Output the (x, y) coordinate of the center of the cell containing the given text.  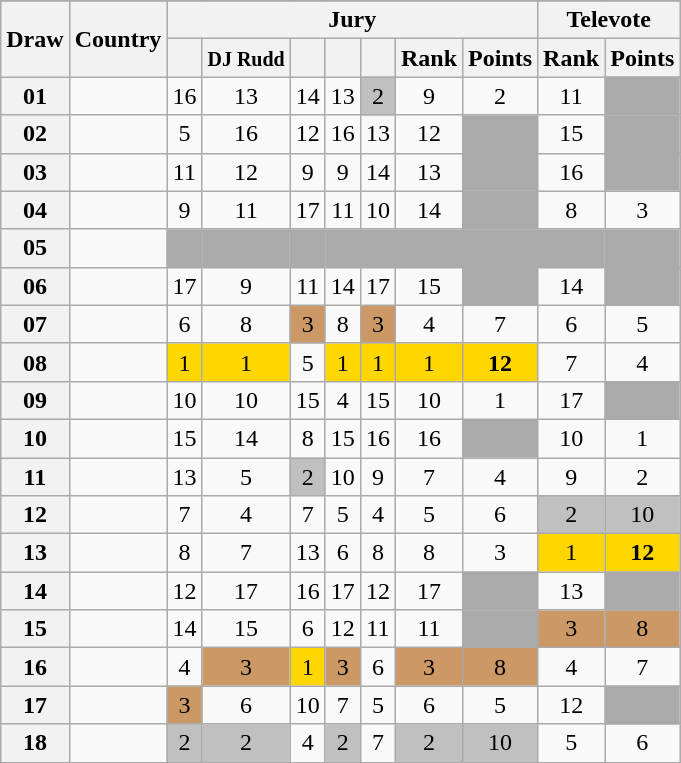
02 (35, 134)
07 (35, 324)
06 (35, 286)
05 (35, 248)
Draw (35, 39)
08 (35, 362)
18 (35, 743)
01 (35, 96)
DJ Rudd (246, 58)
Televote (609, 20)
Country (118, 39)
Jury (352, 20)
04 (35, 210)
03 (35, 172)
09 (35, 400)
